Extract the (X, Y) coordinate from the center of the cell holding the provided text.  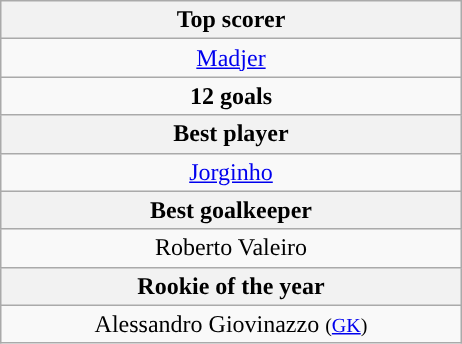
Rookie of the year (230, 286)
Jorginho (230, 172)
Best goalkeeper (230, 210)
Best player (230, 134)
Alessandro Giovinazzo (GK) (230, 324)
12 goals (230, 96)
Madjer (230, 58)
Roberto Valeiro (230, 248)
Top scorer (230, 20)
